From the cell containing the given text, extract its center point as [x, y] coordinate. 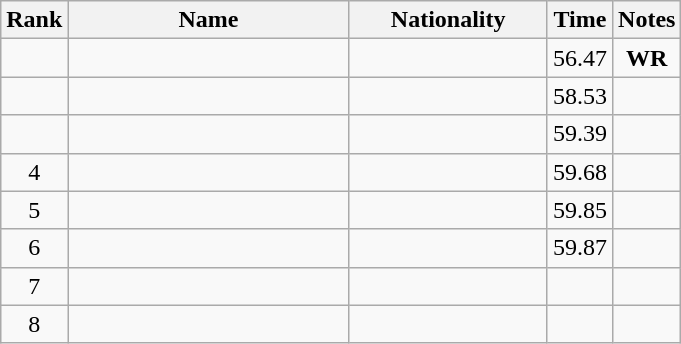
58.53 [580, 96]
6 [34, 248]
Notes [647, 20]
7 [34, 286]
8 [34, 324]
59.87 [580, 248]
5 [34, 210]
Time [580, 20]
59.68 [580, 172]
Nationality [448, 20]
59.39 [580, 134]
56.47 [580, 58]
Name [208, 20]
WR [647, 58]
59.85 [580, 210]
Rank [34, 20]
4 [34, 172]
